Identify which cell holds the provided text, then report its (X, Y) central coordinate. 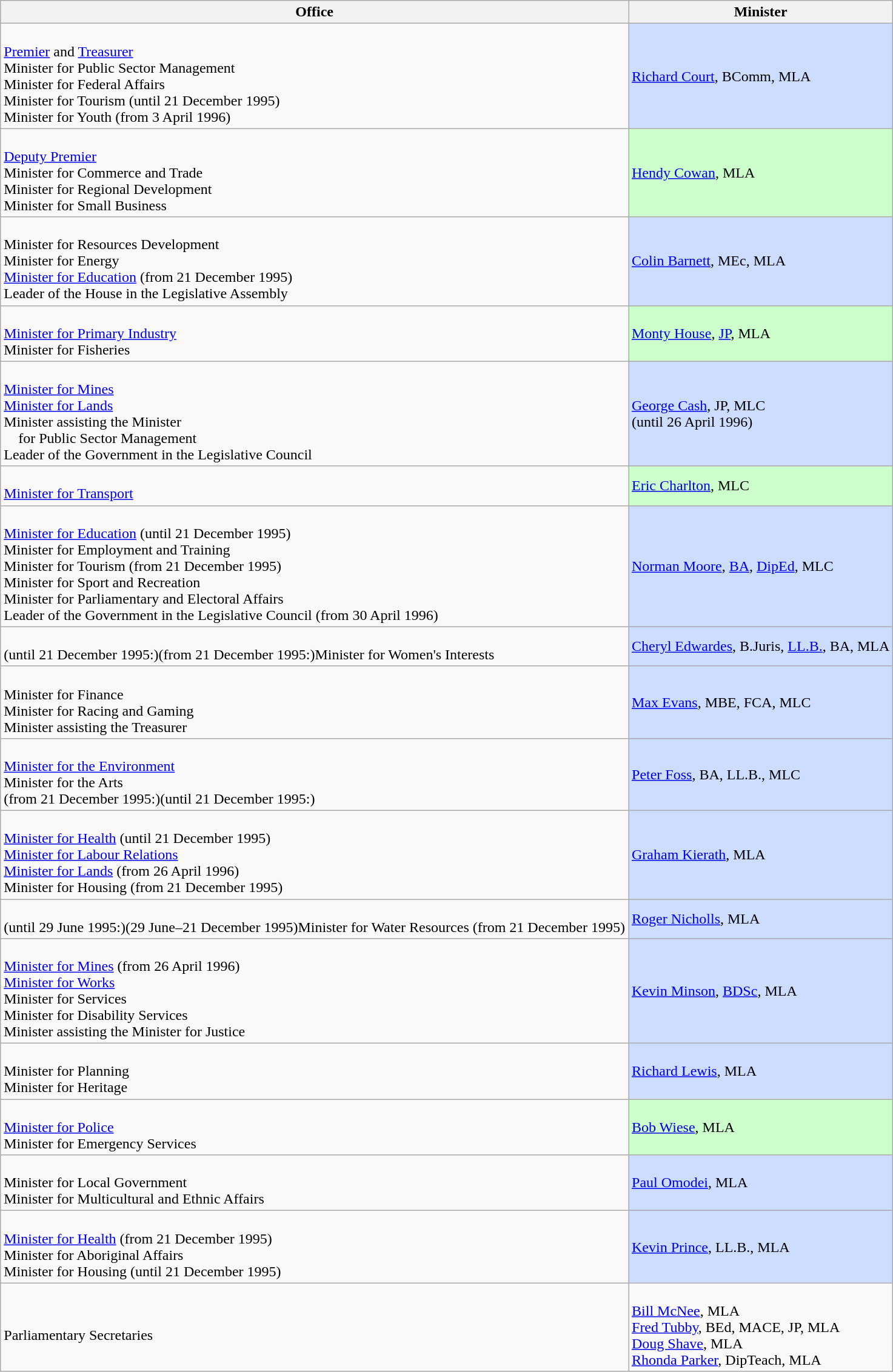
Minister for Police Minister for Emergency Services (315, 1127)
Minister (760, 12)
Cheryl Edwardes, B.Juris, LL.B., BA, MLA (760, 646)
Kevin Minson, BDSc, MLA (760, 991)
Minister for Health (from 21 December 1995) Minister for Aboriginal Affairs Minister for Housing (until 21 December 1995) (315, 1247)
Minister for Primary Industry Minister for Fisheries (315, 333)
Graham Kierath, MLA (760, 854)
Kevin Prince, LL.B., MLA (760, 1247)
Minister for Local Government Minister for Multicultural and Ethnic Affairs (315, 1183)
Deputy Premier Minister for Commerce and Trade Minister for Regional Development Minister for Small Business (315, 173)
Hendy Cowan, MLA (760, 173)
Bob Wiese, MLA (760, 1127)
Minister for Resources Development Minister for Energy Minister for Education (from 21 December 1995) Leader of the House in the Legislative Assembly (315, 261)
(until 21 December 1995:)(from 21 December 1995:)Minister for Women's Interests (315, 646)
Eric Charlton, MLC (760, 486)
Minister for Finance Minister for Racing and Gaming Minister assisting the Treasurer (315, 702)
Richard Court, BComm, MLA (760, 76)
Office (315, 12)
Max Evans, MBE, FCA, MLC (760, 702)
Colin Barnett, MEc, MLA (760, 261)
Minister for the Environment Minister for the Arts(from 21 December 1995:)(until 21 December 1995:) (315, 774)
(until 29 June 1995:)(29 June–21 December 1995)Minister for Water Resources (from 21 December 1995) (315, 919)
Bill McNee, MLA Fred Tubby, BEd, MACE, JP, MLA Doug Shave, MLA Rhonda Parker, DipTeach, MLA (760, 1327)
Paul Omodei, MLA (760, 1183)
Minister for Planning Minister for Heritage (315, 1071)
Richard Lewis, MLA (760, 1071)
George Cash, JP, MLC(until 26 April 1996) (760, 413)
Parliamentary Secretaries (315, 1327)
Roger Nicholls, MLA (760, 919)
Peter Foss, BA, LL.B., MLC (760, 774)
Minister for Transport (315, 486)
Norman Moore, BA, DipEd, MLC (760, 566)
Monty House, JP, MLA (760, 333)
